Detect which cell encompasses the target text, then output its [X, Y] center coordinate. 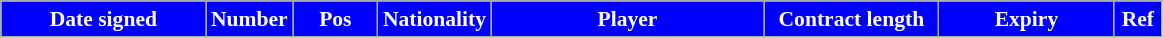
Ref [1138, 19]
Nationality [434, 19]
Date signed [104, 19]
Expiry [1026, 19]
Pos [336, 19]
Number [250, 19]
Contract length [852, 19]
Player [628, 19]
